Provide the (x, y) coordinate of the cell's center where the given text is located.  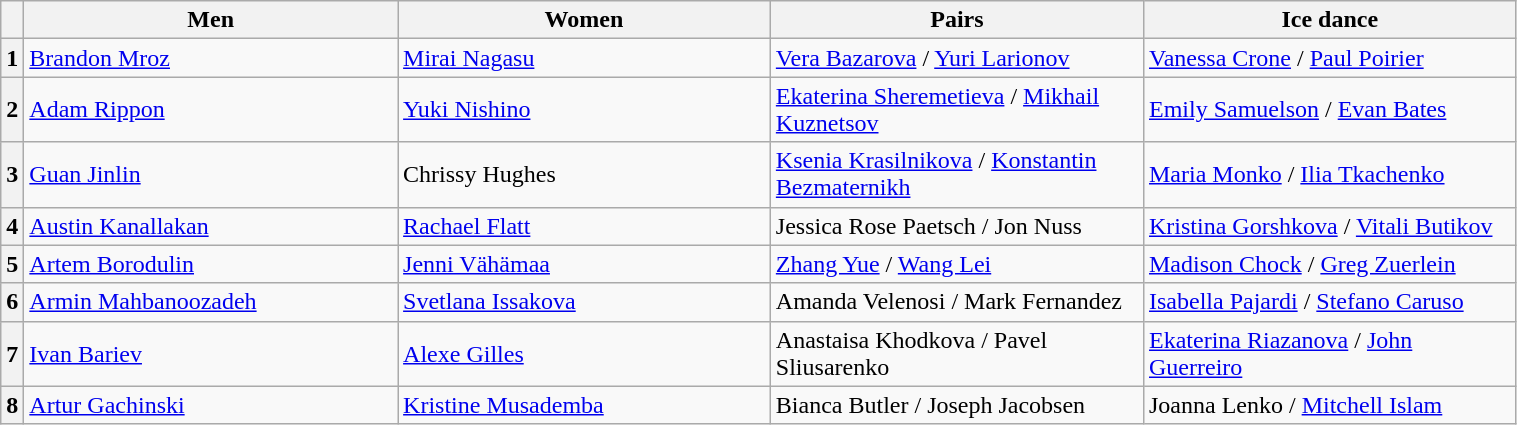
Artur Gachinski (211, 405)
Zhang Yue / Wang Lei (956, 264)
7 (12, 354)
Kristina Gorshkova / Vitali Butikov (1330, 226)
1 (12, 58)
Joanna Lenko / Mitchell Islam (1330, 405)
Pairs (956, 20)
Ivan Bariev (211, 354)
8 (12, 405)
Emily Samuelson / Evan Bates (1330, 110)
Armin Mahbanoozadeh (211, 302)
Artem Borodulin (211, 264)
Ice dance (1330, 20)
Chrissy Hughes (584, 174)
Guan Jinlin (211, 174)
Bianca Butler / Joseph Jacobsen (956, 405)
Kristine Musademba (584, 405)
Madison Chock / Greg Zuerlein (1330, 264)
2 (12, 110)
5 (12, 264)
Yuki Nishino (584, 110)
6 (12, 302)
Alexe Gilles (584, 354)
Vera Bazarova / Yuri Larionov (956, 58)
Ekaterina Riazanova / John Guerreiro (1330, 354)
Rachael Flatt (584, 226)
Adam Rippon (211, 110)
4 (12, 226)
Jessica Rose Paetsch / Jon Nuss (956, 226)
Ekaterina Sheremetieva / Mikhail Kuznetsov (956, 110)
Isabella Pajardi / Stefano Caruso (1330, 302)
Mirai Nagasu (584, 58)
Ksenia Krasilnikova / Konstantin Bezmaternikh (956, 174)
Amanda Velenosi / Mark Fernandez (956, 302)
Women (584, 20)
Anastaisa Khodkova / Pavel Sliusarenko (956, 354)
Jenni Vähämaa (584, 264)
Svetlana Issakova (584, 302)
Austin Kanallakan (211, 226)
3 (12, 174)
Brandon Mroz (211, 58)
Men (211, 20)
Vanessa Crone / Paul Poirier (1330, 58)
Maria Monko / Ilia Tkachenko (1330, 174)
